Return the (x, y) coordinate for the center point of the cell that contains the specified text.  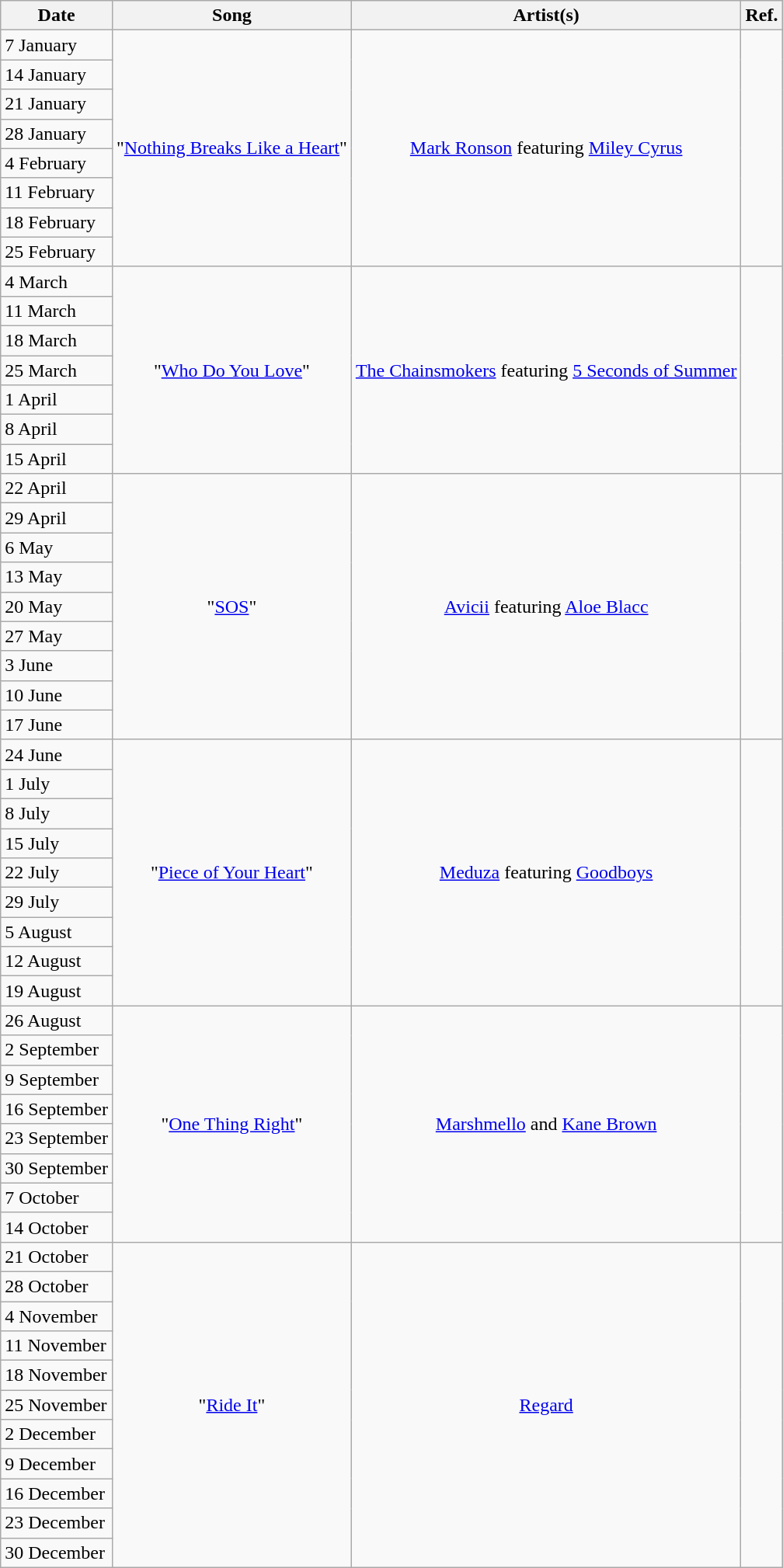
5 August (57, 932)
1 April (57, 400)
15 July (57, 843)
26 August (57, 1020)
22 July (57, 873)
13 May (57, 577)
30 September (57, 1168)
2 December (57, 1434)
11 November (57, 1346)
25 November (57, 1405)
30 December (57, 1552)
27 May (57, 636)
7 October (57, 1198)
16 September (57, 1109)
"Piece of Your Heart" (231, 873)
7 January (57, 45)
Song (231, 16)
3 June (57, 666)
17 June (57, 725)
25 February (57, 252)
"One Thing Right" (231, 1124)
21 January (57, 104)
"Ride It" (231, 1404)
Marshmello and Kane Brown (546, 1124)
12 August (57, 961)
1 July (57, 784)
14 October (57, 1227)
Avicii featuring Aloe Blacc (546, 607)
29 July (57, 902)
4 February (57, 163)
11 February (57, 193)
18 February (57, 222)
14 January (57, 75)
22 April (57, 488)
28 October (57, 1286)
10 June (57, 695)
21 October (57, 1257)
8 July (57, 813)
Date (57, 16)
4 March (57, 281)
18 March (57, 340)
15 April (57, 459)
11 March (57, 311)
9 December (57, 1464)
9 September (57, 1080)
2 September (57, 1050)
16 December (57, 1493)
The Chainsmokers featuring 5 Seconds of Summer (546, 370)
Artist(s) (546, 16)
28 January (57, 134)
"Nothing Breaks Like a Heart" (231, 148)
8 April (57, 429)
24 June (57, 754)
19 August (57, 991)
23 December (57, 1523)
Regard (546, 1404)
4 November (57, 1316)
6 May (57, 548)
29 April (57, 518)
20 May (57, 607)
Mark Ronson featuring Miley Cyrus (546, 148)
Ref. (761, 16)
18 November (57, 1375)
Meduza featuring Goodboys (546, 873)
"Who Do You Love" (231, 370)
25 March (57, 370)
23 September (57, 1139)
"SOS" (231, 607)
